Provide the (x, y) coordinate of the cell's center where the given text is located.  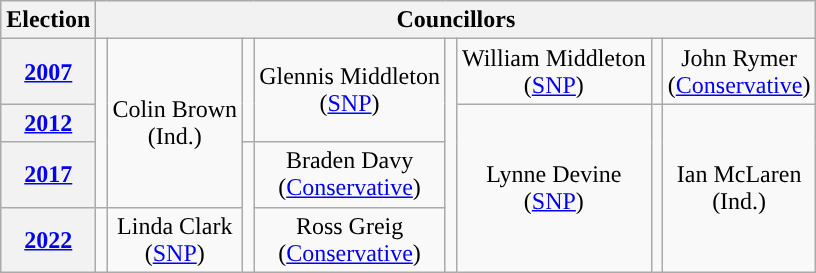
2022 (48, 240)
Election (48, 20)
Ross Greig(Conservative) (350, 240)
Ian McLaren(Ind.) (739, 188)
2017 (48, 174)
Lynne Devine(SNP) (554, 188)
Colin Brown(Ind.) (175, 123)
William Middleton(SNP) (554, 72)
2007 (48, 72)
2012 (48, 123)
Braden Davy(Conservative) (350, 174)
Linda Clark(SNP) (175, 240)
Glennis Middleton(SNP) (350, 90)
John Rymer(Conservative) (739, 72)
Councillors (456, 20)
